Output the (x, y) coordinate of the center of the cell containing the given text.  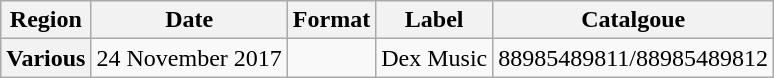
88985489811/88985489812 (634, 58)
24 November 2017 (189, 58)
Catalgoue (634, 20)
Date (189, 20)
Various (46, 58)
Region (46, 20)
Dex Music (434, 58)
Label (434, 20)
Format (331, 20)
